Extract the [X, Y] coordinate from the center of the cell holding the provided text.  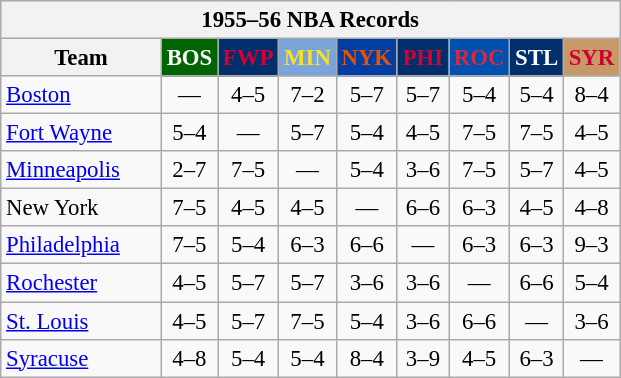
Minneapolis [82, 170]
MIN [308, 58]
FWP [248, 58]
Team [82, 58]
Philadelphia [82, 245]
9–3 [591, 245]
St. Louis [82, 321]
New York [82, 208]
Syracuse [82, 358]
BOS [189, 58]
PHI [422, 58]
Fort Wayne [82, 133]
2–7 [189, 170]
SYR [591, 58]
STL [537, 58]
3–9 [422, 358]
Rochester [82, 283]
7–2 [308, 95]
ROC [478, 58]
NYK [366, 58]
Boston [82, 95]
1955–56 NBA Records [310, 20]
